For the text-containing cell, return its midpoint in (X, Y) coordinate format. 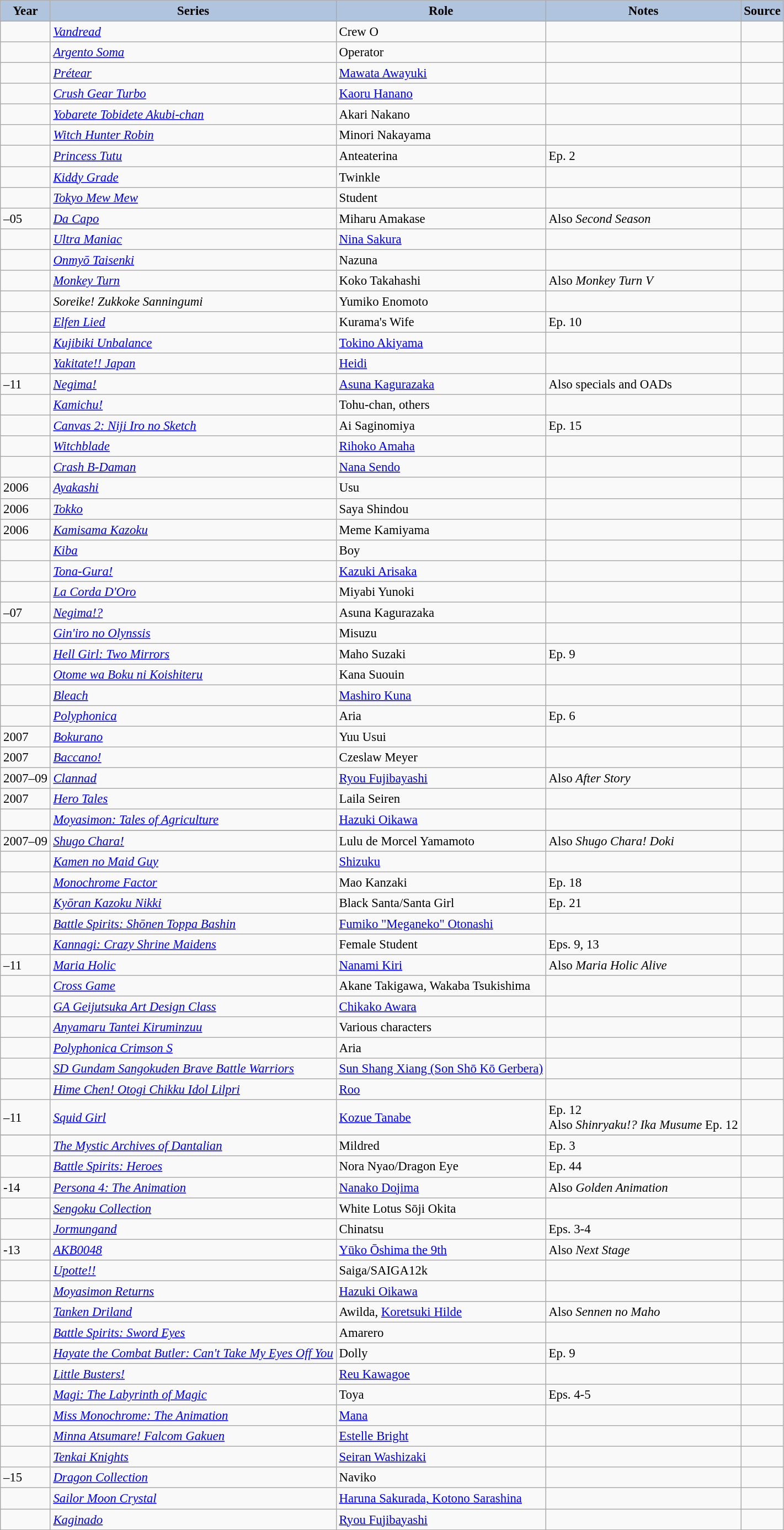
Chinatsu (441, 1229)
Hell Girl: Two Mirrors (193, 654)
Little Busters! (193, 1374)
Argento Soma (193, 52)
Kamen no Maid Guy (193, 861)
Clannad (193, 779)
Mawata Awayuki (441, 73)
Soreike! Zukkoke Sanningumi (193, 301)
The Mystic Archives of Dantalian (193, 1146)
Moyasimon Returns (193, 1291)
Tokko (193, 509)
Da Capo (193, 218)
Battle Spirits: Heroes (193, 1167)
Also Next Stage (643, 1250)
Shizuku (441, 861)
SD Gundam Sangokuden Brave Battle Warriors (193, 1069)
Ep. 21 (643, 903)
Monochrome Factor (193, 882)
Otome wa Boku ni Koishiteru (193, 675)
Sengoku Collection (193, 1208)
Hayate the Combat Butler: Can't Take My Eyes Off You (193, 1353)
Miss Monochrome: The Animation (193, 1416)
Naviko (441, 1478)
Chikako Awara (441, 1006)
Negima! (193, 385)
Kyōran Kazoku Nikki (193, 903)
Upotte!! (193, 1271)
Miharu Amakase (441, 218)
Princess Tutu (193, 156)
Black Santa/Santa Girl (441, 903)
Yobarete Tobidete Akubi-chan (193, 115)
Ep. 44 (643, 1167)
Kujibiki Unbalance (193, 343)
Sun Shang Xiang (Son Shō Kō Gerbera) (441, 1069)
Estelle Bright (441, 1436)
Crush Gear Turbo (193, 94)
Minna Atsumare! Falcom Gakuen (193, 1436)
Seiran Washizaki (441, 1457)
Usu (441, 488)
Vandread (193, 32)
Also Monkey Turn V (643, 281)
Kurama's Wife (441, 322)
Ep. 15 (643, 426)
Yuu Usui (441, 737)
Monkey Turn (193, 281)
Laila Seiren (441, 799)
Roo (441, 1090)
Yumiko Enomoto (441, 301)
Haruna Sakurada, Kotono Sarashina (441, 1499)
Cross Game (193, 986)
Anyamaru Tantei Kiruminzuu (193, 1027)
Kiddy Grade (193, 177)
Canvas 2: Niji Iro no Sketch (193, 426)
Koko Takahashi (441, 281)
Persona 4: The Animation (193, 1187)
Twinkle (441, 177)
Tokino Akiyama (441, 343)
Jormungand (193, 1229)
La Corda D'Oro (193, 592)
Polyphonica (193, 716)
Heidi (441, 364)
Sailor Moon Crystal (193, 1499)
Polyphonica Crimson S (193, 1048)
Notes (643, 11)
Boy (441, 550)
Tokyo Mew Mew (193, 198)
Eps. 3-4 (643, 1229)
Ep. 2 (643, 156)
Minori Nakayama (441, 135)
Female Student (441, 945)
Ep. 6 (643, 716)
Reu Kawagoe (441, 1374)
Also specials and OADs (643, 385)
Mao Kanzaki (441, 882)
Akari Nakano (441, 115)
–05 (25, 218)
Amarero (441, 1332)
Meme Kamiyama (441, 530)
Negima!? (193, 612)
Fumiko "Meganeko" Otonashi (441, 924)
-14 (25, 1187)
GA Geijutsuka Art Design Class (193, 1006)
Also Second Season (643, 218)
Ayakashi (193, 488)
Czeslaw Meyer (441, 758)
Dolly (441, 1353)
Prétear (193, 73)
Tona-Gura! (193, 571)
Eps. 4-5 (643, 1395)
Eps. 9, 13 (643, 945)
White Lotus Sōji Okita (441, 1208)
Nazuna (441, 260)
–15 (25, 1478)
Mashiro Kuna (441, 696)
Various characters (441, 1027)
Nina Sakura (441, 239)
Ep. 3 (643, 1146)
Kiba (193, 550)
Mildred (441, 1146)
Kana Suouin (441, 675)
Battle Spirits: Shōnen Toppa Bashin (193, 924)
Miyabi Yunoki (441, 592)
Nanako Dojima (441, 1187)
Bleach (193, 696)
Saiga/SAIGA12k (441, 1271)
Also Golden Animation (643, 1187)
Mana (441, 1416)
Lulu de Morcel Yamamoto (441, 841)
Kozue Tanabe (441, 1118)
Saya Shindou (441, 509)
Bokurano (193, 737)
Student (441, 198)
Baccano! (193, 758)
Rihoko Amaha (441, 446)
Series (193, 11)
Also Shugo Chara! Doki (643, 841)
Misuzu (441, 633)
Battle Spirits: Sword Eyes (193, 1332)
Onmyō Taisenki (193, 260)
Also After Story (643, 779)
Yakitate!! Japan (193, 364)
Ai Saginomiya (441, 426)
Gin'iro no Olynssis (193, 633)
Kamichu! (193, 405)
Crew O (441, 32)
Operator (441, 52)
Nana Sendo (441, 467)
Dragon Collection (193, 1478)
Awilda, Koretsuki Hilde (441, 1312)
Ep. 12Also Shinryaku!? Ika Musume Ep. 12 (643, 1118)
Hero Tales (193, 799)
Tenkai Knights (193, 1457)
Akane Takigawa, Wakaba Tsukishima (441, 986)
Yūko Ōshima the 9th (441, 1250)
Ep. 18 (643, 882)
Magi: The Labyrinth of Magic (193, 1395)
Year (25, 11)
AKB0048 (193, 1250)
Also Sennen no Maho (643, 1312)
Toya (441, 1395)
Kaoru Hanano (441, 94)
Hime Chen! Otogi Chikku Idol Lilpri (193, 1090)
Crash B-Daman (193, 467)
-13 (25, 1250)
Anteaterina (441, 156)
Nora Nyao/Dragon Eye (441, 1167)
Kamisama Kazoku (193, 530)
Witch Hunter Robin (193, 135)
Tohu-chan, others (441, 405)
Ultra Maniac (193, 239)
Maria Holic (193, 965)
Tanken Driland (193, 1312)
Kannagi: Crazy Shrine Maidens (193, 945)
Elfen Lied (193, 322)
Witchblade (193, 446)
Source (762, 11)
Maho Suzaki (441, 654)
Shugo Chara! (193, 841)
Moyasimon: Tales of Agriculture (193, 820)
Nanami Kiri (441, 965)
Kaginado (193, 1520)
Role (441, 11)
Ep. 10 (643, 322)
–07 (25, 612)
Kazuki Arisaka (441, 571)
Also Maria Holic Alive (643, 965)
Squid Girl (193, 1118)
